For the text-containing cell, return its midpoint in (x, y) coordinate format. 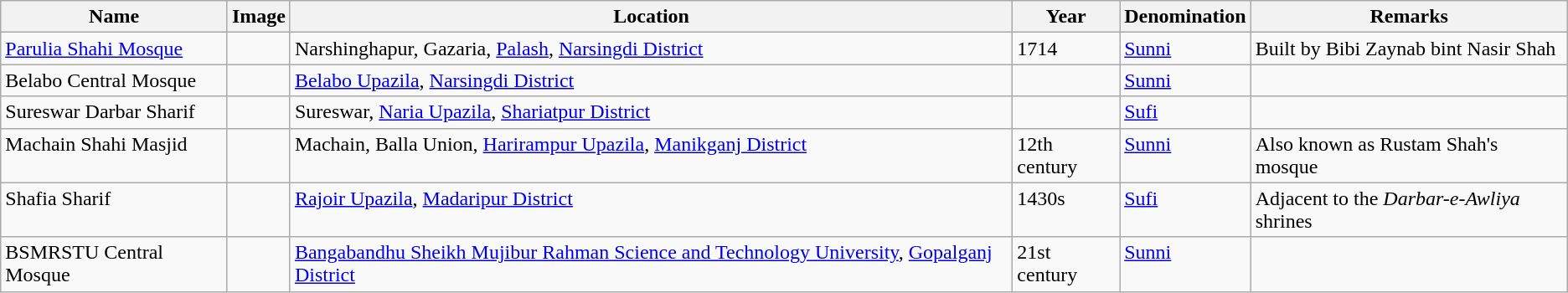
Parulia Shahi Mosque (114, 49)
12th century (1066, 156)
BSMRSTU Central Mosque (114, 265)
Name (114, 17)
Belabo Upazila, Narsingdi District (651, 80)
Machain, Balla Union, Harirampur Upazila, Manikganj District (651, 156)
Image (258, 17)
Sureswar Darbar Sharif (114, 112)
Location (651, 17)
Shafia Sharif (114, 209)
Adjacent to the Darbar-e-Awliya shrines (1409, 209)
21st century (1066, 265)
Year (1066, 17)
Denomination (1185, 17)
1430s (1066, 209)
Bangabandhu Sheikh Mujibur Rahman Science and Technology University, Gopalganj District (651, 265)
Machain Shahi Masjid (114, 156)
Belabo Central Mosque (114, 80)
Sureswar, Naria Upazila, Shariatpur District (651, 112)
Remarks (1409, 17)
Built by Bibi Zaynab bint Nasir Shah (1409, 49)
1714 (1066, 49)
Rajoir Upazila, Madaripur District (651, 209)
Narshinghapur, Gazaria, Palash, Narsingdi District (651, 49)
Also known as Rustam Shah's mosque (1409, 156)
